Search for the cell housing the specified text and yield its (X, Y) center coordinate. 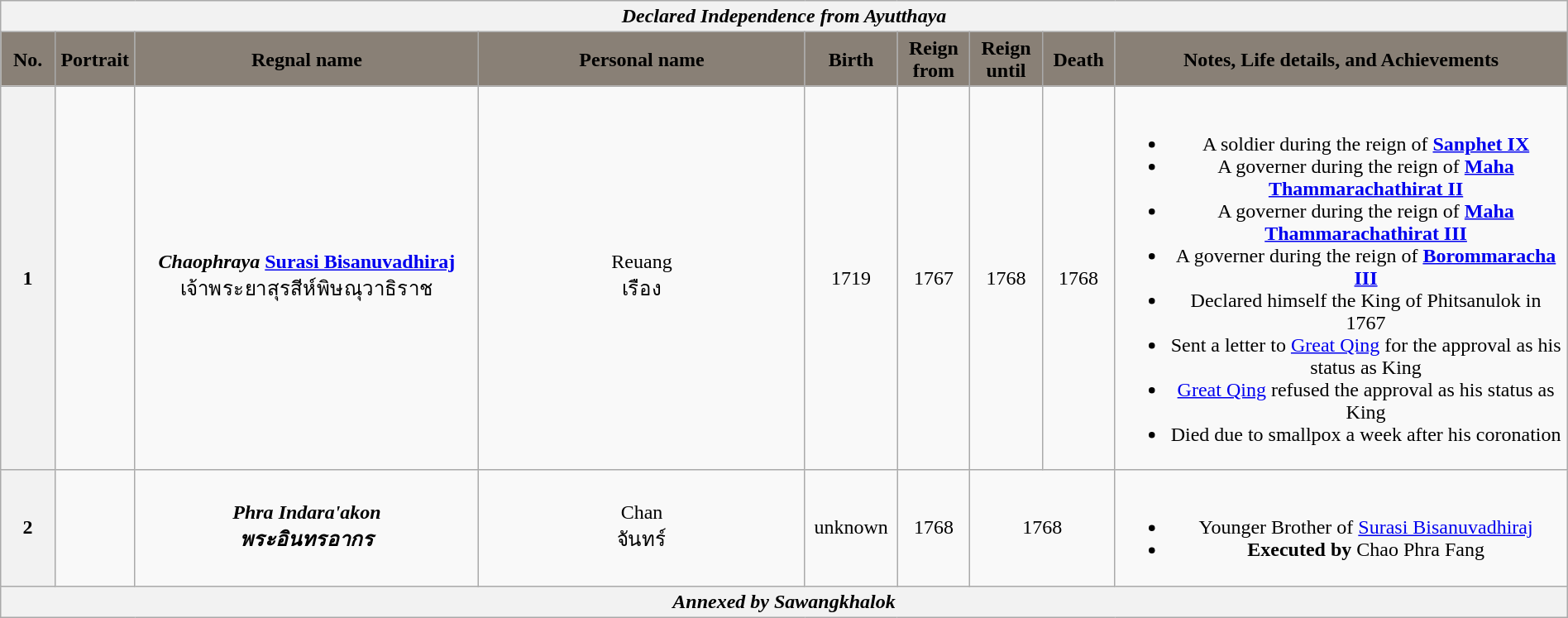
Reign until (1006, 60)
Annexed by Sawangkhalok (784, 601)
Younger Brother of Surasi BisanuvadhirajExecuted by Chao Phra Fang (1341, 528)
Death (1078, 60)
Birth (851, 60)
Reuangเรือง (642, 278)
Chanจันทร์ (642, 528)
Portrait (94, 60)
Chaophraya Surasi Bisanuvadhirajเจ้าพระยาสุรสีห์พิษณุวาธิราช (307, 278)
Phra Indara'akonพระอินทรอากร (307, 528)
1 (28, 278)
Reign from (934, 60)
2 (28, 528)
unknown (851, 528)
Regnal name (307, 60)
Personal name (642, 60)
No. (28, 60)
1767 (934, 278)
1719 (851, 278)
Declared Independence from Ayutthaya (784, 17)
Notes, Life details, and Achievements (1341, 60)
